Capture the cell that displays the provided text and extract its [x, y] central coordinate. 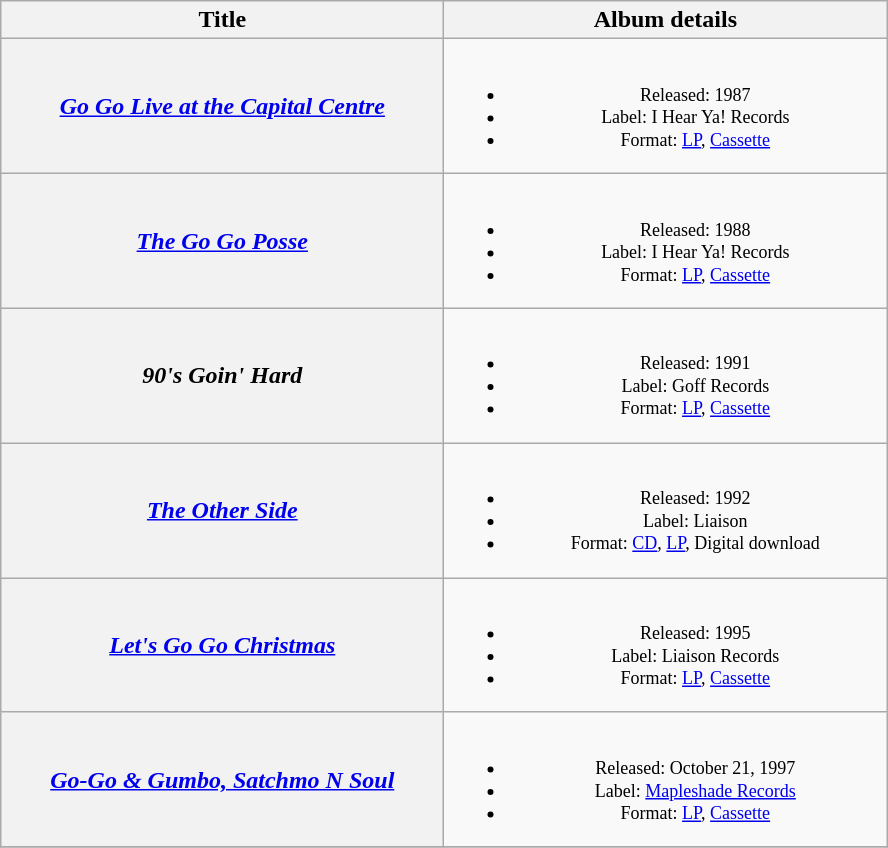
Go Go Live at the Capital Centre [222, 106]
Album details [666, 20]
90's Goin' Hard [222, 376]
Released: October 21, 1997 Label: Mapleshade RecordsFormat: LP, Cassette [666, 780]
The Go Go Posse [222, 240]
Released: 1987 Label: I Hear Ya! RecordsFormat: LP, Cassette [666, 106]
Released: 1992 Label: LiaisonFormat: CD, LP, Digital download [666, 510]
Released: 1991 Label: Goff RecordsFormat: LP, Cassette [666, 376]
Released: 1995 Label: Liaison RecordsFormat: LP, Cassette [666, 646]
Released: 1988 Label: I Hear Ya! RecordsFormat: LP, Cassette [666, 240]
Let's Go Go Christmas [222, 646]
The Other Side [222, 510]
Go-Go & Gumbo, Satchmo N Soul [222, 780]
Title [222, 20]
